Pinpoint the cell where the given text exists, returning its [X, Y] midpoint coordinate. 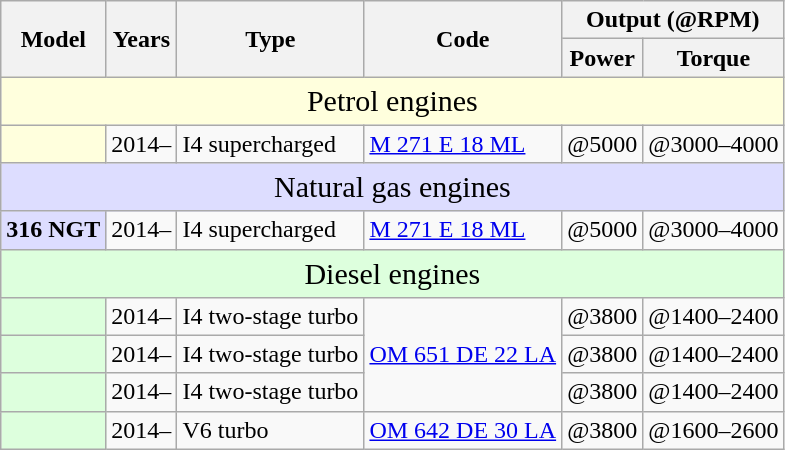
Torque [714, 58]
Natural gas engines [392, 187]
Diesel engines [392, 273]
Model [54, 39]
V6 turbo [270, 430]
Petrol engines [392, 101]
OM 642 DE 30 LA [463, 430]
316 NGT [54, 230]
OM 651 DE 22 LA [463, 354]
Code [463, 39]
Power [602, 58]
Years [142, 39]
Output (@RPM) [673, 20]
Type [270, 39]
@1600–2600 [714, 430]
